Pinpoint the cell where the given text exists, returning its [X, Y] midpoint coordinate. 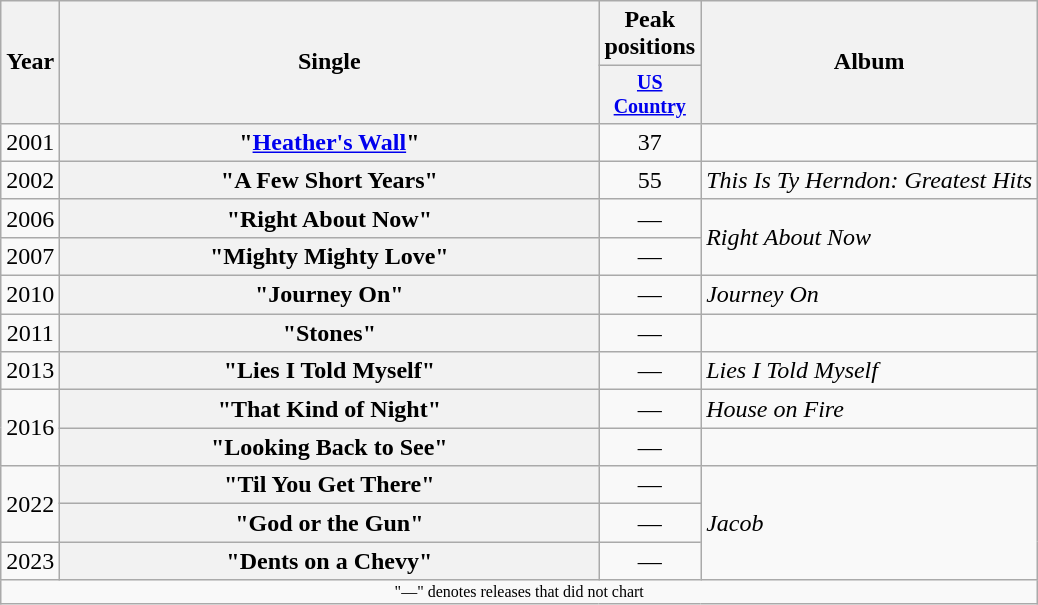
"A Few Short Years" [330, 180]
2001 [30, 142]
37 [650, 142]
2011 [30, 333]
"That Kind of Night" [330, 409]
This Is Ty Herndon: Greatest Hits [870, 180]
Lies I Told Myself [870, 371]
Right About Now [870, 237]
"Til You Get There" [330, 485]
Album [870, 62]
2007 [30, 256]
Year [30, 62]
"Dents on a Chevy" [330, 561]
2016 [30, 428]
"—" denotes releases that did not chart [520, 592]
"Journey On" [330, 295]
"Stones" [330, 333]
Jacob [870, 523]
2010 [30, 295]
"God or the Gun" [330, 523]
"Heather's Wall" [330, 142]
Single [330, 62]
Peak positions [650, 34]
Journey On [870, 295]
2022 [30, 504]
"Right About Now" [330, 218]
2006 [30, 218]
House on Fire [870, 409]
2002 [30, 180]
"Looking Back to See" [330, 447]
2013 [30, 371]
2023 [30, 561]
"Lies I Told Myself" [330, 371]
"Mighty Mighty Love" [330, 256]
US Country [650, 94]
55 [650, 180]
